Return the [X, Y] coordinate for the center point of the cell that contains the specified text.  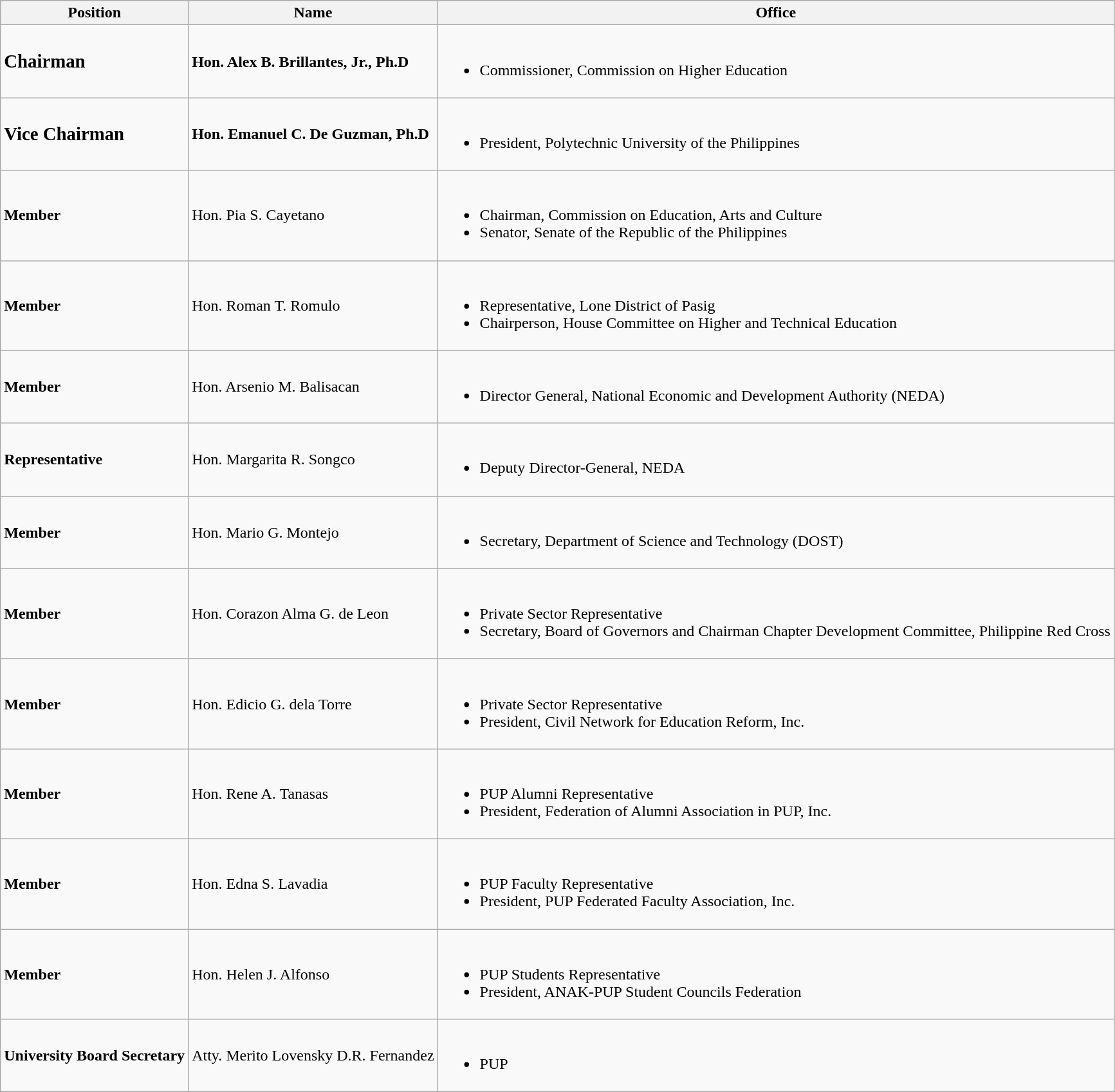
Private Sector RepresentativeSecretary, Board of Governors and Chairman Chapter Development Committee, Philippine Red Cross [776, 614]
Hon. Edna S. Lavadia [313, 884]
Name [313, 13]
Director General, National Economic and Development Authority (NEDA) [776, 387]
Hon. Alex B. Brillantes, Jr., Ph.D [313, 62]
Vice Chairman [95, 134]
PUP Alumni RepresentativePresident, Federation of Alumni Association in PUP, Inc. [776, 794]
Hon. Pia S. Cayetano [313, 215]
Hon. Arsenio M. Balisacan [313, 387]
Hon. Corazon Alma G. de Leon [313, 614]
University Board Secretary [95, 1056]
Position [95, 13]
Hon. Emanuel C. De Guzman, Ph.D [313, 134]
Private Sector RepresentativePresident, Civil Network for Education Reform, Inc. [776, 704]
Hon. Edicio G. dela Torre [313, 704]
Hon. Rene A. Tanasas [313, 794]
Representative [95, 459]
Commissioner, Commission on Higher Education [776, 62]
Hon. Helen J. Alfonso [313, 974]
PUP Students RepresentativePresident, ANAK-PUP Student Councils Federation [776, 974]
Representative, Lone District of PasigChairperson, House Committee on Higher and Technical Education [776, 305]
Atty. Merito Lovensky D.R. Fernandez [313, 1056]
Hon. Roman T. Romulo [313, 305]
Hon. Margarita R. Songco [313, 459]
Office [776, 13]
Chairman [95, 62]
Chairman, Commission on Education, Arts and CultureSenator, Senate of the Republic of the Philippines [776, 215]
President, Polytechnic University of the Philippines [776, 134]
Deputy Director-General, NEDA [776, 459]
PUP [776, 1056]
Hon. Mario G. Montejo [313, 532]
Secretary, Department of Science and Technology (DOST) [776, 532]
PUP Faculty RepresentativePresident, PUP Federated Faculty Association, Inc. [776, 884]
